Find where the given text appears and provide that cell's center as (X, Y) coordinate. 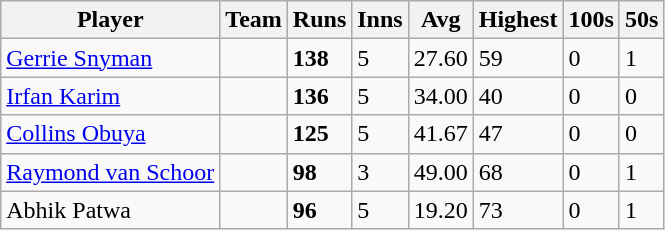
136 (319, 96)
Raymond van Schoor (110, 172)
73 (518, 210)
27.60 (440, 58)
68 (518, 172)
40 (518, 96)
Runs (319, 20)
3 (380, 172)
Player (110, 20)
59 (518, 58)
Team (254, 20)
138 (319, 58)
125 (319, 134)
100s (591, 20)
Gerrie Snyman (110, 58)
Irfan Karim (110, 96)
96 (319, 210)
Inns (380, 20)
19.20 (440, 210)
34.00 (440, 96)
41.67 (440, 134)
50s (641, 20)
Avg (440, 20)
98 (319, 172)
49.00 (440, 172)
Collins Obuya (110, 134)
47 (518, 134)
Highest (518, 20)
Abhik Patwa (110, 210)
